Return the [X, Y] coordinate for the center point of the cell that contains the specified text.  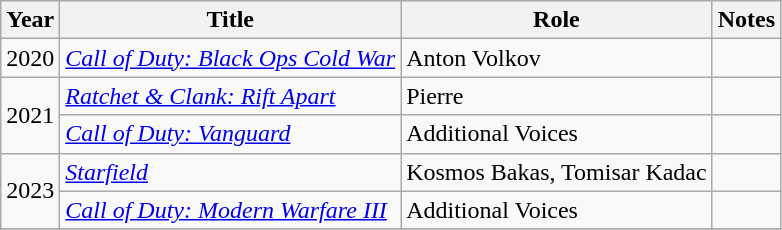
Ratchet & Clank: Rift Apart [230, 96]
2021 [30, 115]
Anton Volkov [557, 58]
Notes [746, 20]
2020 [30, 58]
2023 [30, 191]
Kosmos Bakas, Tomisar Kadac [557, 172]
Pierre [557, 96]
Call of Duty: Vanguard [230, 134]
Starfield [230, 172]
Call of Duty: Modern Warfare III [230, 210]
Role [557, 20]
Title [230, 20]
Year [30, 20]
Call of Duty: Black Ops Cold War [230, 58]
